Return the (x, y) coordinate for the center point of the cell that contains the specified text.  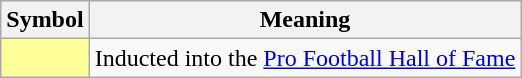
Meaning (305, 20)
Symbol (45, 20)
Inducted into the Pro Football Hall of Fame (305, 58)
